Find where the given text appears and provide that cell's center as [x, y] coordinate. 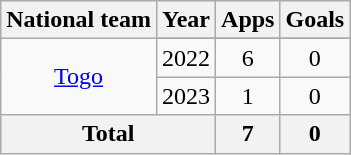
National team [79, 20]
Year [186, 20]
Apps [248, 20]
2022 [186, 58]
6 [248, 58]
Total [108, 134]
Goals [315, 20]
Togo [79, 77]
7 [248, 134]
2023 [186, 96]
1 [248, 96]
